For the text-containing cell, return its midpoint in [X, Y] coordinate format. 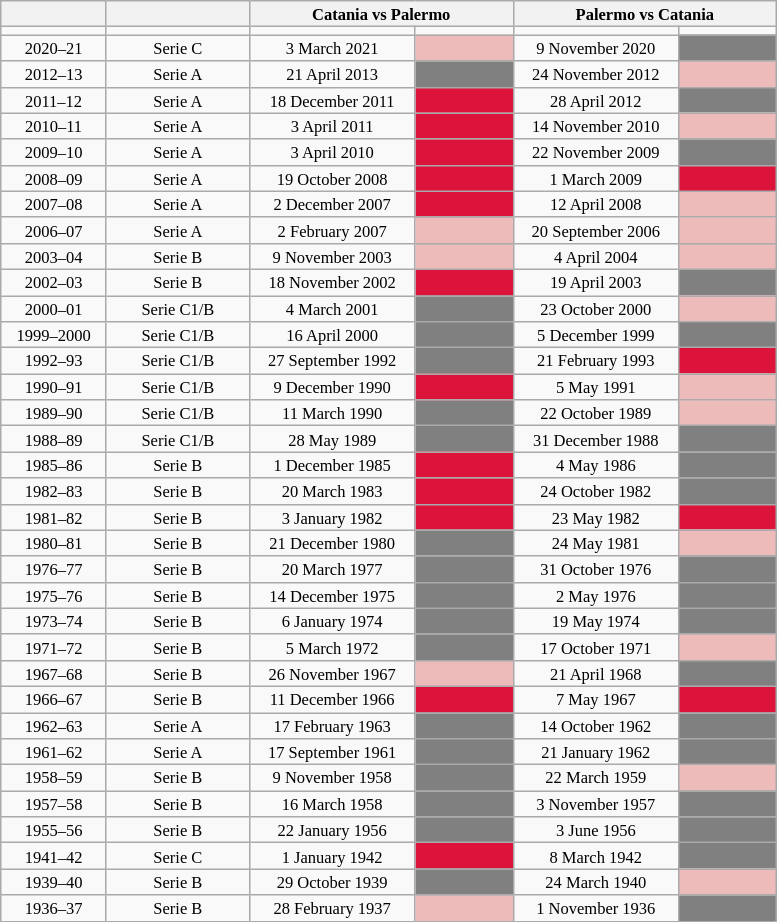
18 November 2002 [332, 282]
1 January 1942 [332, 856]
21 April 2013 [332, 74]
2003–04 [54, 256]
11 December 1966 [332, 699]
1980–81 [54, 543]
2002–03 [54, 282]
16 March 1958 [332, 804]
1992–93 [54, 361]
2011–12 [54, 100]
2000–01 [54, 309]
1966–67 [54, 699]
6 January 1974 [332, 621]
29 October 1939 [332, 882]
3 April 2011 [332, 126]
1988–89 [54, 439]
2 December 2007 [332, 204]
23 October 2000 [596, 309]
23 May 1982 [596, 517]
2010–11 [54, 126]
24 May 1981 [596, 543]
14 November 2010 [596, 126]
1961–62 [54, 752]
1962–63 [54, 725]
21 April 1968 [596, 673]
24 March 1940 [596, 882]
21 December 1980 [332, 543]
22 January 1956 [332, 830]
22 October 1989 [596, 413]
3 June 1956 [596, 830]
3 November 1957 [596, 804]
3 March 2021 [332, 48]
21 February 1993 [596, 361]
17 October 1971 [596, 647]
27 September 1992 [332, 361]
1989–90 [54, 413]
2020–21 [54, 48]
14 December 1975 [332, 595]
11 March 1990 [332, 413]
22 March 1959 [596, 778]
4 April 2004 [596, 256]
14 October 1962 [596, 725]
9 November 2003 [332, 256]
2012–13 [54, 74]
1955–56 [54, 830]
22 November 2009 [596, 152]
1 November 1936 [596, 908]
21 January 1962 [596, 752]
1973–74 [54, 621]
20 March 1977 [332, 569]
9 November 2020 [596, 48]
2007–08 [54, 204]
20 September 2006 [596, 230]
20 March 1983 [332, 491]
19 April 2003 [596, 282]
7 May 1967 [596, 699]
4 March 2001 [332, 309]
1982–83 [54, 491]
18 December 2011 [332, 100]
2 May 1976 [596, 595]
1 March 2009 [596, 178]
1975–76 [54, 595]
1985–86 [54, 465]
26 November 1967 [332, 673]
19 October 2008 [332, 178]
28 May 1989 [332, 439]
2006–07 [54, 230]
4 May 1986 [596, 465]
1967–68 [54, 673]
16 April 2000 [332, 335]
8 March 1942 [596, 856]
28 February 1937 [332, 908]
24 November 2012 [596, 74]
2 February 2007 [332, 230]
17 February 1963 [332, 725]
12 April 2008 [596, 204]
19 May 1974 [596, 621]
1941–42 [54, 856]
1936–37 [54, 908]
5 March 1972 [332, 647]
Catania vs Palermo [381, 14]
1 December 1985 [332, 465]
1958–59 [54, 778]
9 November 1958 [332, 778]
1981–82 [54, 517]
28 April 2012 [596, 100]
2008–09 [54, 178]
17 September 1961 [332, 752]
1957–58 [54, 804]
Palermo vs Catania [645, 14]
5 December 1999 [596, 335]
1990–91 [54, 387]
1976–77 [54, 569]
3 January 1982 [332, 517]
5 May 1991 [596, 387]
24 October 1982 [596, 491]
31 October 1976 [596, 569]
1971–72 [54, 647]
3 April 2010 [332, 152]
1999–2000 [54, 335]
1939–40 [54, 882]
9 December 1990 [332, 387]
2009–10 [54, 152]
31 December 1988 [596, 439]
